Scan for the cell matching the given text and deliver its (x, y) coordinate at center. 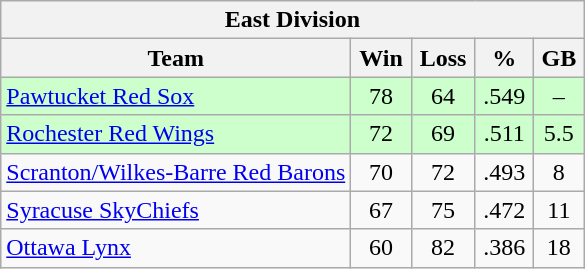
70 (381, 172)
% (504, 58)
75 (443, 210)
.386 (504, 248)
Team (176, 58)
GB (560, 58)
East Division (292, 20)
78 (381, 96)
.472 (504, 210)
Rochester Red Wings (176, 134)
8 (560, 172)
.493 (504, 172)
Ottawa Lynx (176, 248)
18 (560, 248)
Scranton/Wilkes-Barre Red Barons (176, 172)
82 (443, 248)
– (560, 96)
60 (381, 248)
5.5 (560, 134)
.511 (504, 134)
.549 (504, 96)
69 (443, 134)
Syracuse SkyChiefs (176, 210)
11 (560, 210)
Win (381, 58)
Pawtucket Red Sox (176, 96)
64 (443, 96)
67 (381, 210)
Loss (443, 58)
